Scan for the cell matching the given text and deliver its (x, y) coordinate at center. 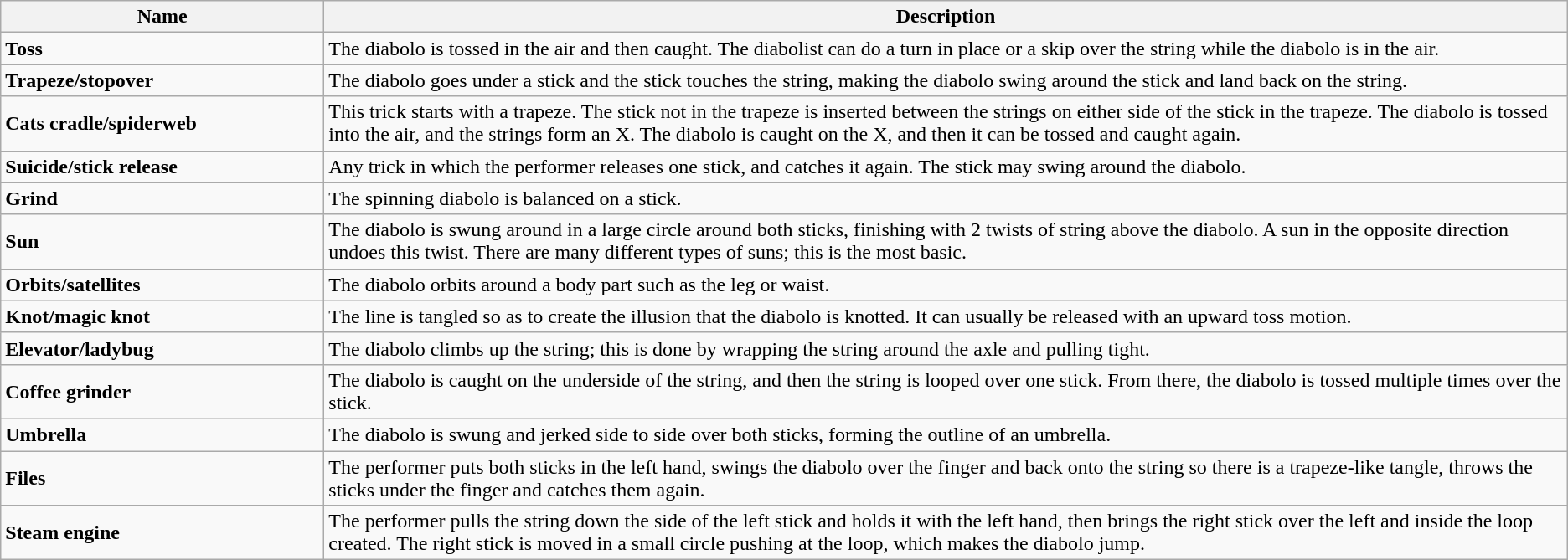
Umbrella (162, 434)
Description (946, 17)
Coffee grinder (162, 392)
The diabolo orbits around a body part such as the leg or waist. (946, 285)
Sun (162, 241)
Any trick in which the performer releases one stick, and catches it again. The stick may swing around the diabolo. (946, 167)
The diabolo goes under a stick and the stick touches the string, making the diabolo swing around the stick and land back on the string. (946, 80)
The spinning diabolo is balanced on a stick. (946, 198)
Files (162, 477)
The diabolo is tossed in the air and then caught. The diabolist can do a turn in place or a skip over the string while the diabolo is in the air. (946, 49)
The diabolo climbs up the string; this is done by wrapping the string around the axle and pulling tight. (946, 348)
Toss (162, 49)
Cats cradle/spiderweb (162, 124)
Knot/magic knot (162, 316)
Trapeze/stopover (162, 80)
The line is tangled so as to create the illusion that the diabolo is knotted. It can usually be released with an upward toss motion. (946, 316)
Suicide/stick release (162, 167)
The diabolo is swung and jerked side to side over both sticks, forming the outline of an umbrella. (946, 434)
Steam engine (162, 532)
Name (162, 17)
Grind (162, 198)
Orbits/satellites (162, 285)
Elevator/ladybug (162, 348)
